Provide the [x, y] coordinate of the cell's center where the given text is located.  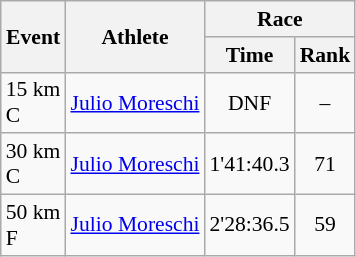
59 [326, 226]
Race [280, 19]
50 km F [34, 226]
2'28:36.5 [249, 226]
DNF [249, 102]
– [326, 102]
Event [34, 36]
Rank [326, 55]
Athlete [134, 36]
1'41:40.3 [249, 164]
30 km C [34, 164]
15 km C [34, 102]
71 [326, 164]
Time [249, 55]
